Provide the [X, Y] coordinate of the cell's center where the given text is located.  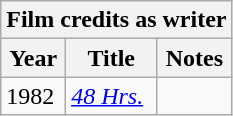
Film credits as writer [116, 20]
1982 [34, 96]
Title [112, 58]
Year [34, 58]
Notes [194, 58]
48 Hrs. [112, 96]
